Find where the given text appears and provide that cell's center as (X, Y) coordinate. 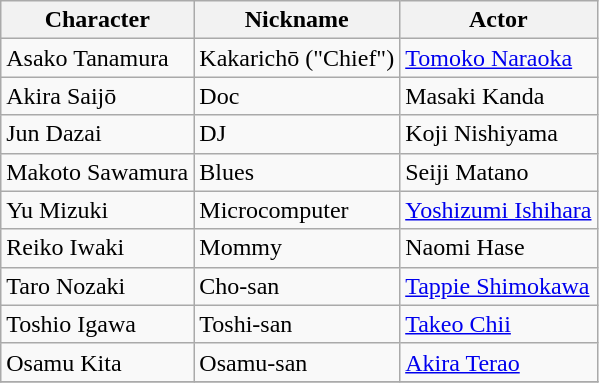
Seiji Matano (498, 172)
Akira Saijō (98, 96)
Osamu-san (297, 362)
Osamu Kita (98, 362)
Doc (297, 96)
Tomoko Naraoka (498, 58)
Microcomputer (297, 210)
DJ (297, 134)
Actor (498, 20)
Yu Mizuki (98, 210)
Mommy (297, 248)
Kakarichō ("Chief") (297, 58)
Nickname (297, 20)
Asako Tanamura (98, 58)
Naomi Hase (498, 248)
Reiko Iwaki (98, 248)
Toshi-san (297, 324)
Koji Nishiyama (498, 134)
Akira Terao (498, 362)
Yoshizumi Ishihara (498, 210)
Takeo Chii (498, 324)
Character (98, 20)
Makoto Sawamura (98, 172)
Masaki Kanda (498, 96)
Taro Nozaki (98, 286)
Tappie Shimokawa (498, 286)
Blues (297, 172)
Toshio Igawa (98, 324)
Cho-san (297, 286)
Jun Dazai (98, 134)
